Search for the cell housing the specified text and yield its [X, Y] center coordinate. 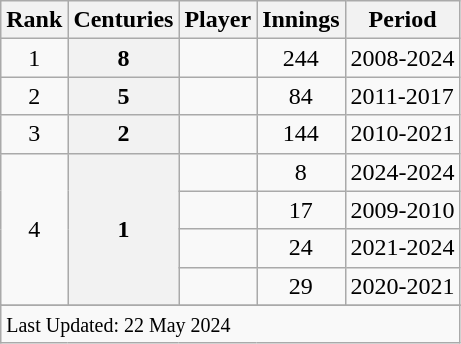
2011-2017 [402, 96]
4 [34, 229]
2020-2021 [402, 286]
3 [34, 134]
84 [301, 96]
244 [301, 58]
Centuries [124, 20]
2021-2024 [402, 248]
5 [124, 96]
2024-2024 [402, 172]
29 [301, 286]
2010-2021 [402, 134]
144 [301, 134]
2008-2024 [402, 58]
Last Updated: 22 May 2024 [230, 324]
Rank [34, 20]
Period [402, 20]
17 [301, 210]
24 [301, 248]
Innings [301, 20]
Player [218, 20]
2009-2010 [402, 210]
